Detect which cell encompasses the target text, then output its [x, y] center coordinate. 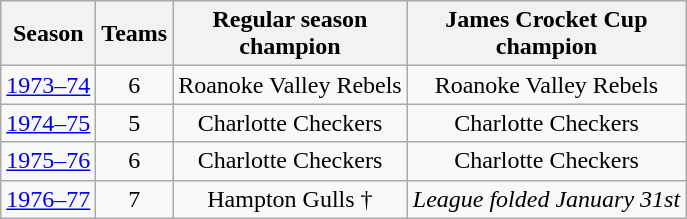
1976–77 [48, 199]
James Crocket Cupchampion [546, 34]
Regular seasonchampion [290, 34]
1973–74 [48, 85]
1975–76 [48, 161]
Season [48, 34]
5 [134, 123]
Hampton Gulls † [290, 199]
7 [134, 199]
1974–75 [48, 123]
Teams [134, 34]
League folded January 31st [546, 199]
